Determine the (X, Y) coordinate at the center of the cell enclosing the given text.  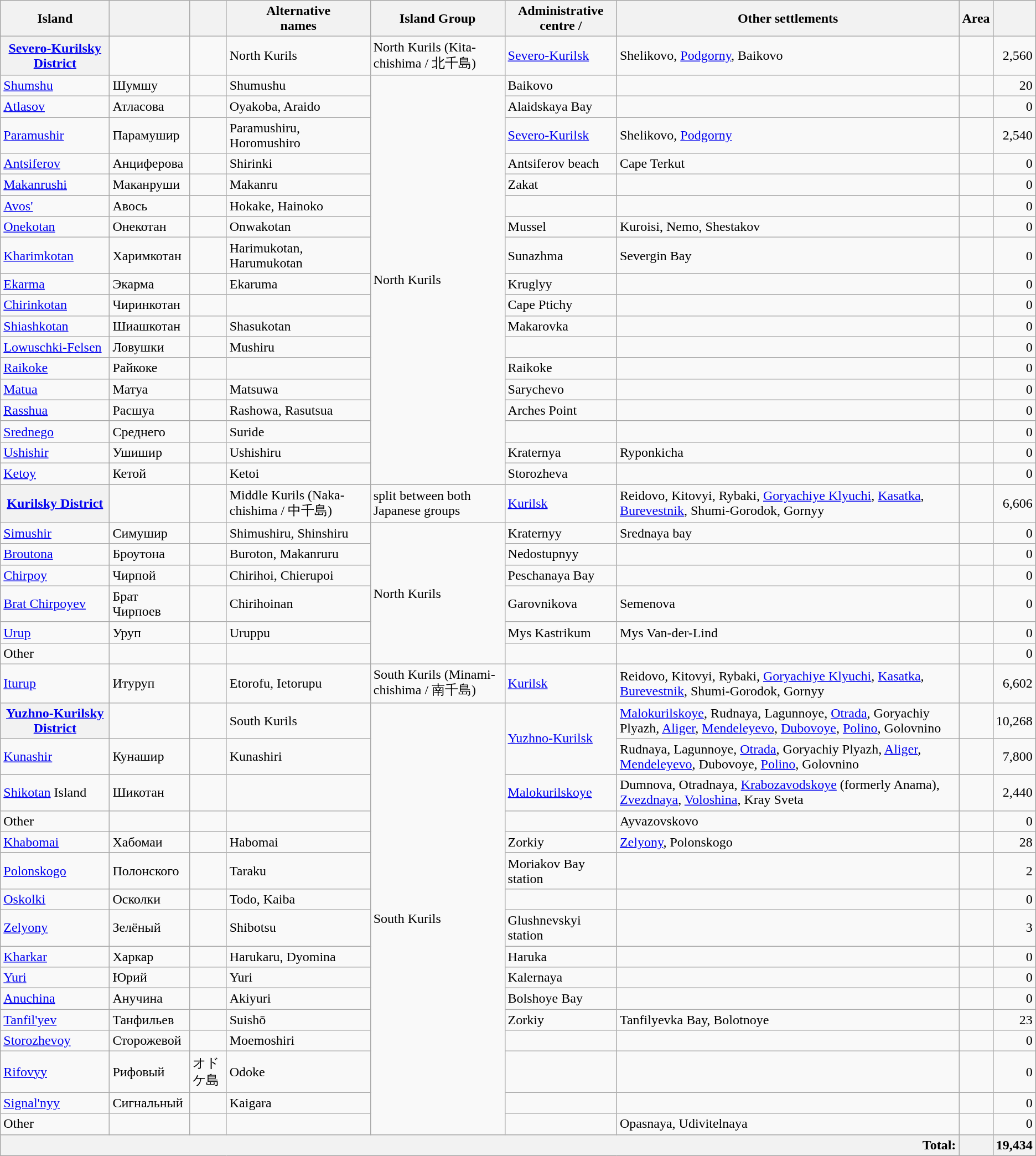
Antsiferov beach (561, 164)
Rashowa, Rasutsua (298, 410)
Iturup (55, 683)
Administrative centre / (561, 19)
Yuzhno-Kurilsky District (55, 721)
3 (1014, 928)
Ushishiru (298, 452)
Ryponkicha (788, 452)
Хабомаи (149, 842)
Opasnaya, Udivitelnaya (788, 1124)
Matua (55, 389)
Malokurilskoye, Rudnaya, Lagunnoye, Otrada, Goryachiy Plyazh, Aliger, Mendeleyevo, Dubovoye, Polino, Golovnino (788, 721)
19,434 (1014, 1145)
Kunashir (55, 756)
Lowuschki-Felsen (55, 347)
Oyakoba, Araido (298, 106)
Haruka (561, 956)
Alaidskaya Bay (561, 106)
Chirinkotan (55, 305)
Чирпой (149, 575)
Kruglyy (561, 284)
Харимкотан (149, 256)
Srednego (55, 431)
Paramushiru, Horomushiro (298, 135)
Zelyony, Polonskogo (788, 842)
Habomai (298, 842)
Middle Kurils (Naka-chishima / 中千島) (298, 503)
Ketoi (298, 473)
Rudnaya, Lagunnoye, Otrada, Goryachiy Plyazh, Aliger, Mendeleyevo, Dubovoye, Polino, Golovnino (788, 756)
Signal'nyy (55, 1103)
Nedostupnyy (561, 554)
Брат Чирпоев (149, 603)
Полонского (149, 870)
Khabomai (55, 842)
Etorofu, Ietorupu (298, 683)
Kharimkotan (55, 256)
Shelikovo, Podgorny (788, 135)
Анциферова (149, 164)
Makanrushi (55, 185)
Urup (55, 632)
Buroton, Makanruru (298, 554)
Sunazhma (561, 256)
Hokake, Hainoko (298, 206)
2 (1014, 870)
10,268 (1014, 721)
Peschanaya Bay (561, 575)
Ekarma (55, 284)
Shasukotan (298, 326)
Chirpoy (55, 575)
Кетой (149, 473)
Anuchina (55, 999)
Mussel (561, 227)
Semenova (788, 603)
23 (1014, 1020)
Расшуа (149, 410)
Шумшу (149, 85)
Райкоке (149, 368)
Авось (149, 206)
Shumshu (55, 85)
Brat Chirpoyev (55, 603)
Island Group (437, 19)
Кунашир (149, 756)
Уруп (149, 632)
Рифовый (149, 1072)
6,602 (1014, 683)
Malokurilskoye (561, 793)
Shimushiru, Shinshiru (298, 533)
Tanfilyevka Bay, Bolotnoye (788, 1020)
Ekaruma (298, 284)
Harimukotan, Harumukotan (298, 256)
Rifovyy (55, 1072)
Юрий (149, 978)
Severo-Kurilsky District (55, 56)
Bolshoye Bay (561, 999)
Среднего (149, 431)
Симушир (149, 533)
Shirinki (298, 164)
2,560 (1014, 56)
20 (1014, 85)
Matsuwa (298, 389)
Чиринкотан (149, 305)
Area (976, 19)
Paramushir (55, 135)
Broutona (55, 554)
7,800 (1014, 756)
28 (1014, 842)
Island (55, 19)
Сторожевой (149, 1041)
Srednaya bay (788, 533)
Kraternyy (561, 533)
North Kurils (Kita-chishima / 北千島) (437, 56)
Oskolki (55, 899)
Chirihoi, Chierupoi (298, 575)
Tanfil'yev (55, 1020)
Chirihoinan (298, 603)
Baikovo (561, 85)
2,540 (1014, 135)
Other settlements (788, 19)
Onekotan (55, 227)
Shiashkotan (55, 326)
Total: (480, 1145)
Kaigara (298, 1103)
Storozheva (561, 473)
Анучина (149, 999)
Экарма (149, 284)
Онекотан (149, 227)
Ayvazovskovo (788, 821)
Atlasov (55, 106)
Зелёный (149, 928)
Ushishir (55, 452)
Танфильев (149, 1020)
Odoke (298, 1072)
Moemoshiri (298, 1041)
Makanru (298, 185)
Dumnova, Otradnaya, Krabozavodskoye (formerly Anama), Zvezdnaya, Voloshina, Kray Sveta (788, 793)
Todo, Kaiba (298, 899)
Simushir (55, 533)
Shibotsu (298, 928)
2,440 (1014, 793)
Броутона (149, 554)
オドケ島 (208, 1072)
Mys Kastrikum (561, 632)
Antsiferov (55, 164)
Garovnikova (561, 603)
Yuzhno-Kurilsk (561, 739)
Kalernaya (561, 978)
Suishō (298, 1020)
Харкар (149, 956)
Taraku (298, 870)
Ушишир (149, 452)
Onwakotan (298, 227)
Mys Van-der-Lind (788, 632)
Shelikovo, Podgorny, Baikovo (788, 56)
Zelyony (55, 928)
Ловушки (149, 347)
Makarovka (561, 326)
South Kurils (Minami-chishima / 南千島) (437, 683)
Shikotan Island (55, 793)
Матуа (149, 389)
Итуруп (149, 683)
Kuroisi, Nemo, Shestakov (788, 227)
Kurilsky District (55, 503)
Zakat (561, 185)
Rasshua (55, 410)
Sarychevo (561, 389)
Storozhevoy (55, 1041)
Arches Point (561, 410)
Сигнальный (149, 1103)
Shumushu (298, 85)
split between both Japanese groups (437, 503)
Шикотан (149, 793)
Moriakov Bay station (561, 870)
Cape Terkut (788, 164)
Suride (298, 431)
Polonskogo (55, 870)
Mushiru (298, 347)
Akiyuri (298, 999)
Парамушир (149, 135)
Ketoy (55, 473)
Kunashiri (298, 756)
Атласова (149, 106)
Avos' (55, 206)
Шиашкотан (149, 326)
Маканруши (149, 185)
Uruppu (298, 632)
Kharkar (55, 956)
Kraternya (561, 452)
Cape Ptichy (561, 305)
Alternativenames (298, 19)
Severgin Bay (788, 256)
6,606 (1014, 503)
Осколки (149, 899)
Harukaru, Dyomina (298, 956)
Glushnevskyi station (561, 928)
